Find where the given text appears and provide that cell's center as [x, y] coordinate. 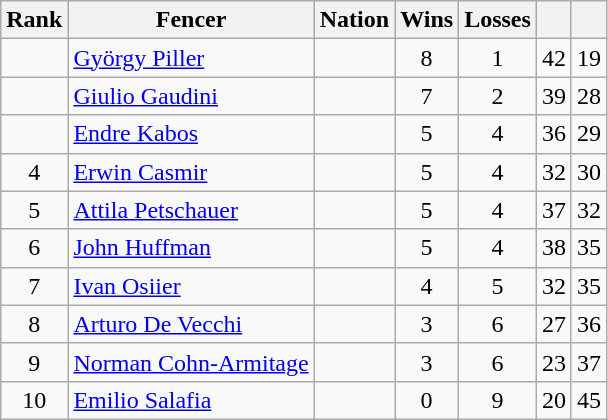
42 [554, 58]
Ivan Osiier [191, 286]
1 [498, 58]
28 [588, 96]
30 [588, 172]
19 [588, 58]
Fencer [191, 20]
Losses [498, 20]
20 [554, 400]
Endre Kabos [191, 134]
György Piller [191, 58]
29 [588, 134]
10 [34, 400]
Giulio Gaudini [191, 96]
John Huffman [191, 248]
Rank [34, 20]
27 [554, 324]
Norman Cohn-Armitage [191, 362]
39 [554, 96]
Attila Petschauer [191, 210]
Erwin Casmir [191, 172]
2 [498, 96]
38 [554, 248]
45 [588, 400]
Wins [427, 20]
Nation [354, 20]
Emilio Salafia [191, 400]
0 [427, 400]
23 [554, 362]
Arturo De Vecchi [191, 324]
